From the cell containing the given text, extract its center point as [x, y] coordinate. 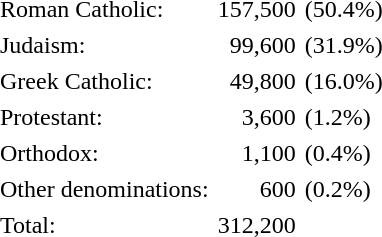
49,800 [257, 82]
600 [257, 190]
3,600 [257, 118]
99,600 [257, 46]
1,100 [257, 154]
